Scan for the cell matching the given text and deliver its (X, Y) coordinate at center. 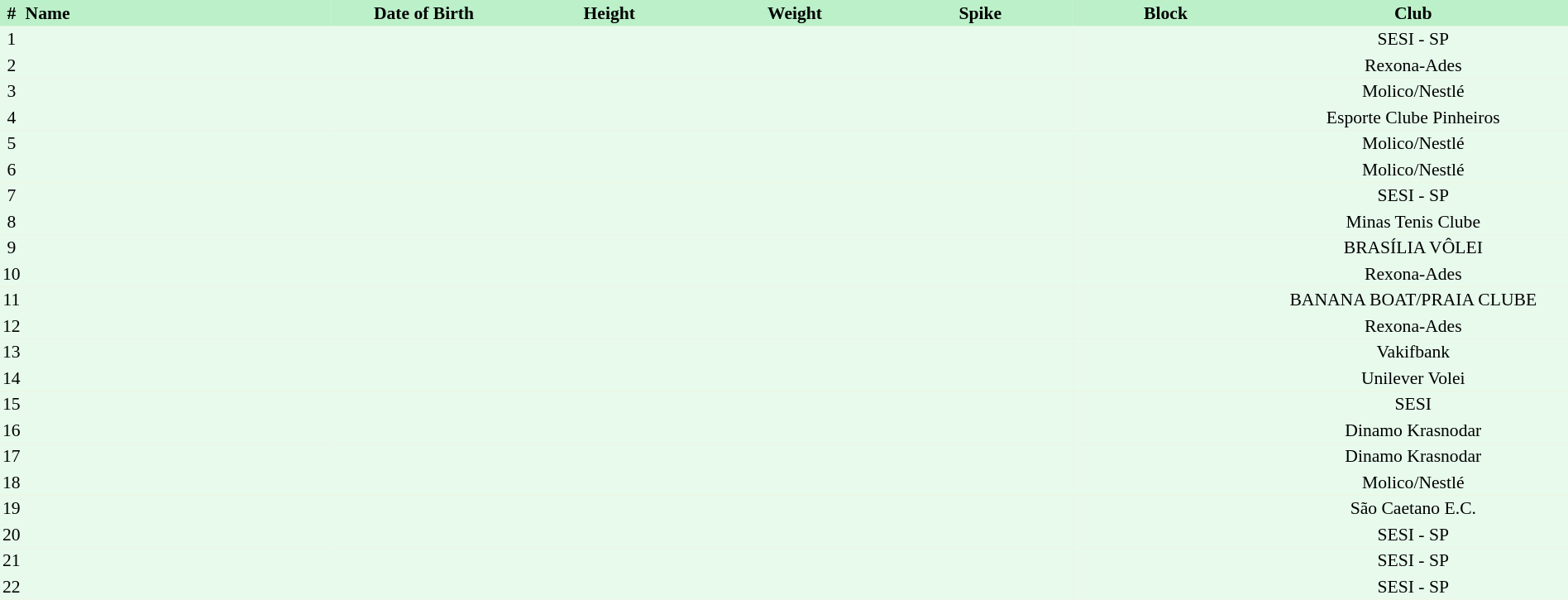
SESI (1413, 404)
16 (12, 430)
Height (610, 13)
11 (12, 300)
Minas Tenis Clube (1413, 222)
Block (1165, 13)
7 (12, 195)
BRASÍLIA VÔLEI (1413, 248)
14 (12, 378)
13 (12, 353)
São Caetano E.C. (1413, 508)
Vakifbank (1413, 353)
BANANA BOAT/PRAIA CLUBE (1413, 300)
Club (1413, 13)
6 (12, 170)
3 (12, 91)
Date of Birth (423, 13)
4 (12, 118)
21 (12, 561)
9 (12, 248)
Spike (980, 13)
10 (12, 274)
20 (12, 535)
17 (12, 457)
19 (12, 508)
Name (177, 13)
1 (12, 40)
5 (12, 144)
Unilever Volei (1413, 378)
18 (12, 482)
2 (12, 65)
Esporte Clube Pinheiros (1413, 118)
12 (12, 326)
22 (12, 587)
# (12, 13)
8 (12, 222)
Weight (795, 13)
15 (12, 404)
